Scan for the cell matching the given text and deliver its (x, y) coordinate at center. 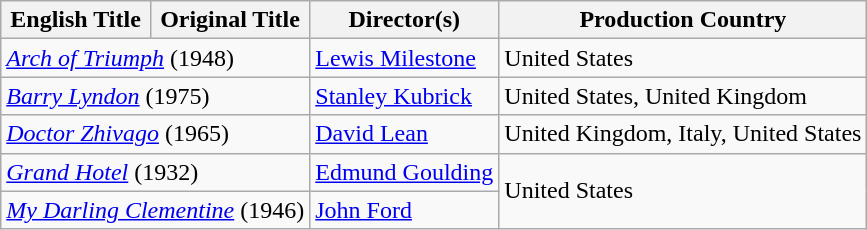
Barry Lyndon (1975) (156, 96)
Doctor Zhivago (1965) (156, 134)
Stanley Kubrick (404, 96)
Arch of Triumph (1948) (156, 58)
Original Title (230, 20)
John Ford (404, 210)
My Darling Clementine (1946) (156, 210)
Edmund Goulding (404, 172)
English Title (76, 20)
Director(s) (404, 20)
United Kingdom, Italy, United States (683, 134)
United States, United Kingdom (683, 96)
Production Country (683, 20)
David Lean (404, 134)
Grand Hotel (1932) (156, 172)
Lewis Milestone (404, 58)
